Detect which cell encompasses the target text, then output its (X, Y) center coordinate. 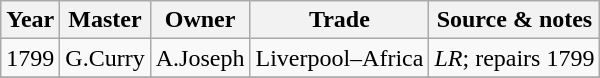
LR; repairs 1799 (514, 58)
A.Joseph (200, 58)
G.Curry (105, 58)
Owner (200, 20)
Liverpool–Africa (340, 58)
Year (30, 20)
Master (105, 20)
Trade (340, 20)
Source & notes (514, 20)
1799 (30, 58)
